From the cell containing the given text, extract its center point as (X, Y) coordinate. 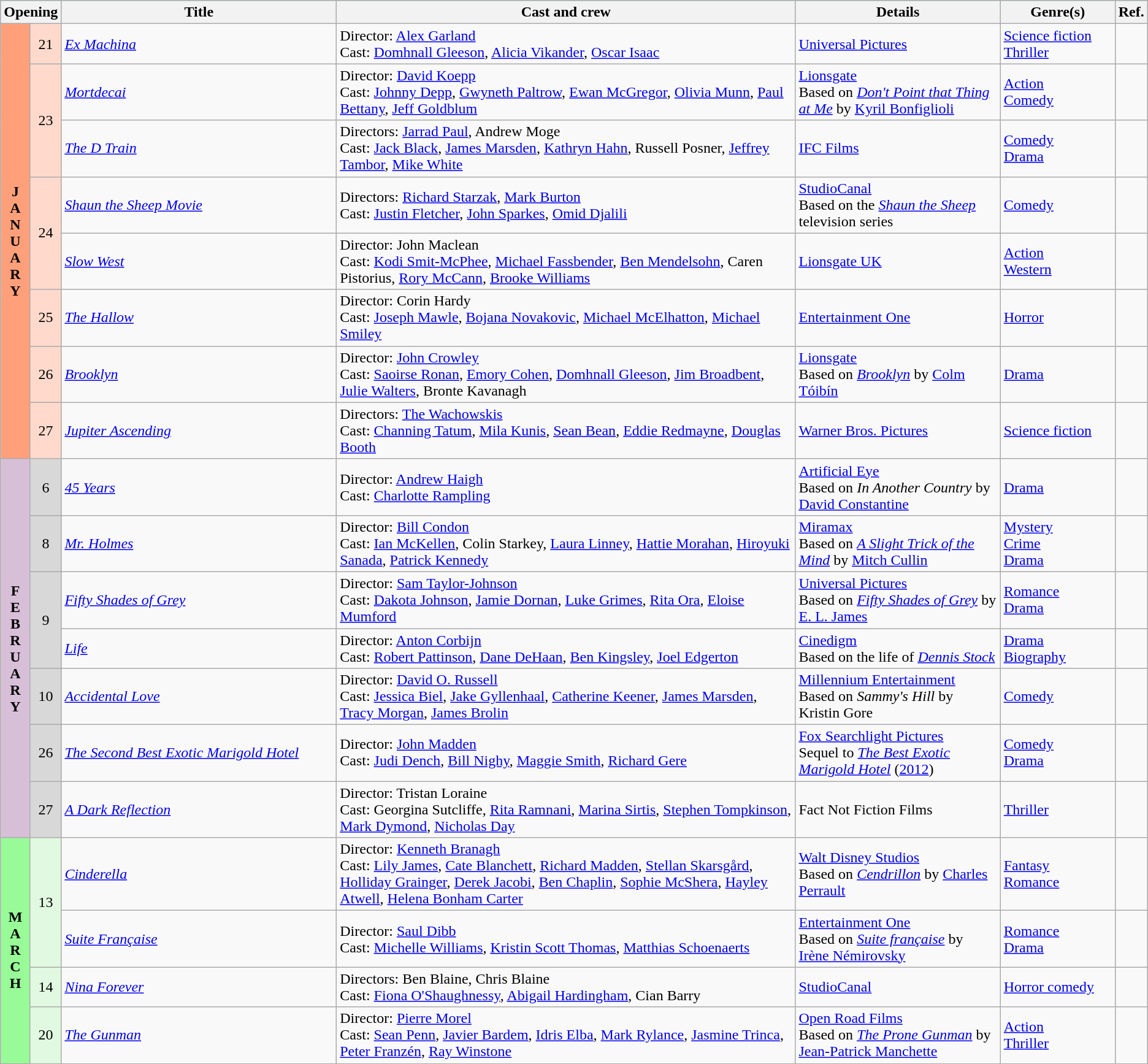
45 Years (199, 487)
The Hallow (199, 318)
Ex Machina (199, 44)
Mortdecai (199, 92)
8 (45, 543)
21 (45, 44)
20 (45, 1035)
Director: David Koepp Cast: Johnny Depp, Gwyneth Paltrow, Ewan McGregor, Olivia Munn, Paul Bettany, Jeff Goldblum (566, 92)
Entertainment One Based on Suite française by Irène Némirovsky (898, 939)
Action Western (1057, 261)
Drama Biography (1057, 648)
Science fiction (1057, 431)
Director: Anton Corbijn Cast: Robert Pattinson, Dane DeHaan, Ben Kingsley, Joel Edgerton (566, 648)
Details (898, 12)
Universal Pictures (898, 44)
Genre(s) (1057, 12)
Directors: Jarrad Paul, Andrew Moge Cast: Jack Black, James Marsden, Kathryn Hahn, Russell Posner, Jeffrey Tambor, Mike White (566, 148)
Open Road Films Based on The Prone Gunman by Jean-Patrick Manchette (898, 1035)
Jupiter Ascending (199, 431)
Director: Alex Garland Cast: Domhnall Gleeson, Alicia Vikander, Oscar Isaac (566, 44)
Entertainment One (898, 318)
FEBRUARY (16, 648)
Brooklyn (199, 374)
Lionsgate Based on Brooklyn by Colm Tóibín (898, 374)
StudioCanal (898, 987)
Title (199, 12)
Universal Pictures Based on Fifty Shades of Grey by E. L. James (898, 600)
Science fiction Thriller (1057, 44)
Horror comedy (1057, 987)
Opening (31, 12)
Miramax Based on A Slight Trick of the Mind by Mitch Cullin (898, 543)
10 (45, 697)
Slow West (199, 261)
A Dark Reflection (199, 809)
Suite Française (199, 939)
Directors: Ben Blaine, Chris Blaine Cast: Fiona O'Shaughnessy, Abigail Hardingham, Cian Barry (566, 987)
StudioCanal Based on the Shaun the Sheep television series (898, 205)
Fox Searchlight Pictures Sequel to The Best Exotic Marigold Hotel (2012) (898, 753)
13 (45, 903)
The D Train (199, 148)
Thriller (1057, 809)
Fantasy Romance (1057, 875)
Director: Sam Taylor-Johnson Cast: Dakota Johnson, Jamie Dornan, Luke Grimes, Rita Ora, Eloise Mumford (566, 600)
JANUARY (16, 242)
Millennium Entertainment Based on Sammy's Hill by Kristin Gore (898, 697)
The Second Best Exotic Marigold Hotel (199, 753)
Director: Andrew Haigh Cast: Charlotte Rampling (566, 487)
Director: Bill Condon Cast: Ian McKellen, Colin Starkey, Laura Linney, Hattie Morahan, Hiroyuki Sanada, Patrick Kennedy (566, 543)
Cinderella (199, 875)
25 (45, 318)
MARCH (16, 951)
24 (45, 233)
Director: Saul Dibb Cast: Michelle Williams, Kristin Scott Thomas, Matthias Schoenaerts (566, 939)
Director: John Maclean Cast: Kodi Smit-McPhee, Michael Fassbender, Ben Mendelsohn, Caren Pistorius, Rory McCann, Brooke Williams (566, 261)
Mr. Holmes (199, 543)
Cinedigm Based on the life of Dennis Stock (898, 648)
Mystery Crime Drama (1057, 543)
Nina Forever (199, 987)
Walt Disney Studios Based on Cendrillon by Charles Perrault (898, 875)
Life (199, 648)
Shaun the Sheep Movie (199, 205)
14 (45, 987)
Action Comedy (1057, 92)
The Gunman (199, 1035)
Horror (1057, 318)
6 (45, 487)
Director: Tristan Loraine Cast: Georgina Sutcliffe, Rita Ramnani, Marina Sirtis, Stephen Tompkinson, Mark Dymond, Nicholas Day (566, 809)
Cast and crew (566, 12)
Director: Pierre Morel Cast: Sean Penn, Javier Bardem, Idris Elba, Mark Rylance, Jasmine Trinca, Peter Franzén, Ray Winstone (566, 1035)
Ref. (1131, 12)
Directors: The Wachowskis Cast: Channing Tatum, Mila Kunis, Sean Bean, Eddie Redmayne, Douglas Booth (566, 431)
Lionsgate UK (898, 261)
Action Thriller (1057, 1035)
Director: Corin Hardy Cast: Joseph Mawle, Bojana Novakovic, Michael McElhatton, Michael Smiley (566, 318)
IFC Films (898, 148)
Lionsgate Based on Don't Point that Thing at Me by Kyril Bonfiglioli (898, 92)
Directors: Richard Starzak, Mark Burton Cast: Justin Fletcher, John Sparkes, Omid Djalili (566, 205)
Warner Bros. Pictures (898, 431)
Director: John Madden Cast: Judi Dench, Bill Nighy, Maggie Smith, Richard Gere (566, 753)
Accidental Love (199, 697)
9 (45, 619)
Director: John Crowley Cast: Saoirse Ronan, Emory Cohen, Domhnall Gleeson, Jim Broadbent, Julie Walters, Bronte Kavanagh (566, 374)
Fifty Shades of Grey (199, 600)
Director: David O. Russell Cast: Jessica Biel, Jake Gyllenhaal, Catherine Keener, James Marsden, Tracy Morgan, James Brolin (566, 697)
Artificial Eye Based on In Another Country by David Constantine (898, 487)
23 (45, 120)
Fact Not Fiction Films (898, 809)
